For the text-containing cell, return its midpoint in [X, Y] coordinate format. 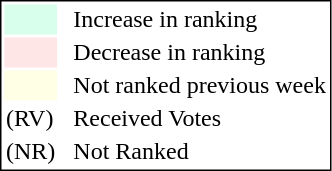
Not ranked previous week [200, 85]
Decrease in ranking [200, 53]
Increase in ranking [200, 19]
Received Votes [200, 119]
(RV) [30, 119]
(NR) [30, 151]
Not Ranked [200, 151]
